Search for the cell housing the specified text and yield its (X, Y) center coordinate. 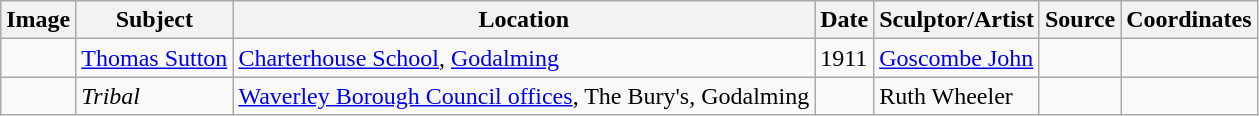
Charterhouse School, Godalming (524, 58)
1911 (844, 58)
Goscombe John (957, 58)
Ruth Wheeler (957, 96)
Tribal (154, 96)
Sculptor/Artist (957, 20)
Coordinates (1189, 20)
Source (1080, 20)
Location (524, 20)
Waverley Borough Council offices, The Bury's, Godalming (524, 96)
Image (38, 20)
Thomas Sutton (154, 58)
Date (844, 20)
Subject (154, 20)
